Find where the given text appears and provide that cell's center as [x, y] coordinate. 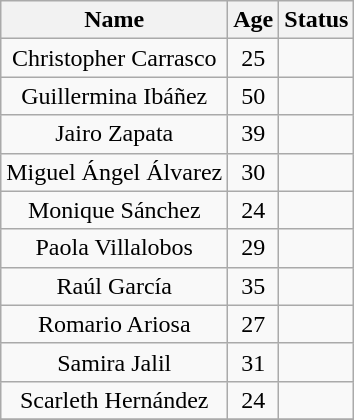
Monique Sánchez [114, 210]
Scarleth Hernández [114, 400]
30 [254, 172]
Status [316, 20]
27 [254, 324]
35 [254, 286]
Paola Villalobos [114, 248]
Guillermina Ibáñez [114, 96]
Christopher Carrasco [114, 58]
29 [254, 248]
Name [114, 20]
25 [254, 58]
Romario Ariosa [114, 324]
Samira Jalil [114, 362]
Miguel Ángel Álvarez [114, 172]
Jairo Zapata [114, 134]
50 [254, 96]
Age [254, 20]
31 [254, 362]
Raúl García [114, 286]
39 [254, 134]
